Return the [x, y] coordinate for the center point of the cell that contains the specified text.  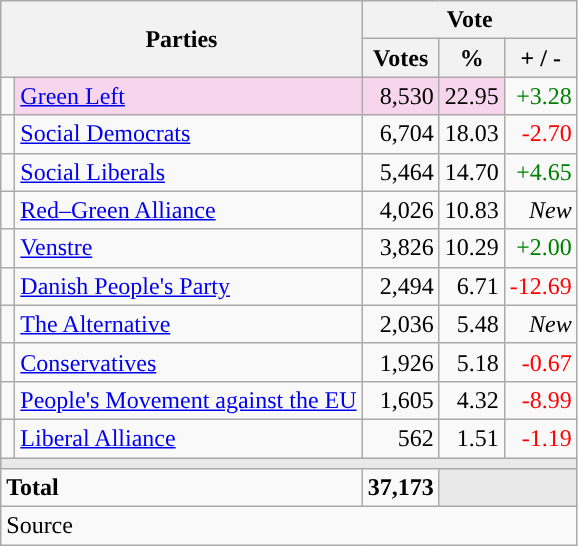
1,605 [400, 400]
5.18 [472, 362]
+ / - [540, 58]
Conservatives [188, 362]
8,530 [400, 96]
Venstre [188, 248]
Source [290, 526]
Liberal Alliance [188, 438]
5.48 [472, 324]
Danish People's Party [188, 286]
Social Democrats [188, 134]
+3.28 [540, 96]
1,926 [400, 362]
6.71 [472, 286]
1.51 [472, 438]
-8.99 [540, 400]
+2.00 [540, 248]
18.03 [472, 134]
-1.19 [540, 438]
-12.69 [540, 286]
Total [182, 488]
4,026 [400, 210]
6,704 [400, 134]
37,173 [400, 488]
% [472, 58]
22.95 [472, 96]
Parties [182, 39]
Green Left [188, 96]
Vote [470, 20]
5,464 [400, 172]
2,036 [400, 324]
People's Movement against the EU [188, 400]
562 [400, 438]
10.83 [472, 210]
-2.70 [540, 134]
10.29 [472, 248]
14.70 [472, 172]
Red–Green Alliance [188, 210]
Votes [400, 58]
-0.67 [540, 362]
2,494 [400, 286]
+4.65 [540, 172]
4.32 [472, 400]
Social Liberals [188, 172]
3,826 [400, 248]
The Alternative [188, 324]
